Identify which cell holds the provided text, then report its [x, y] central coordinate. 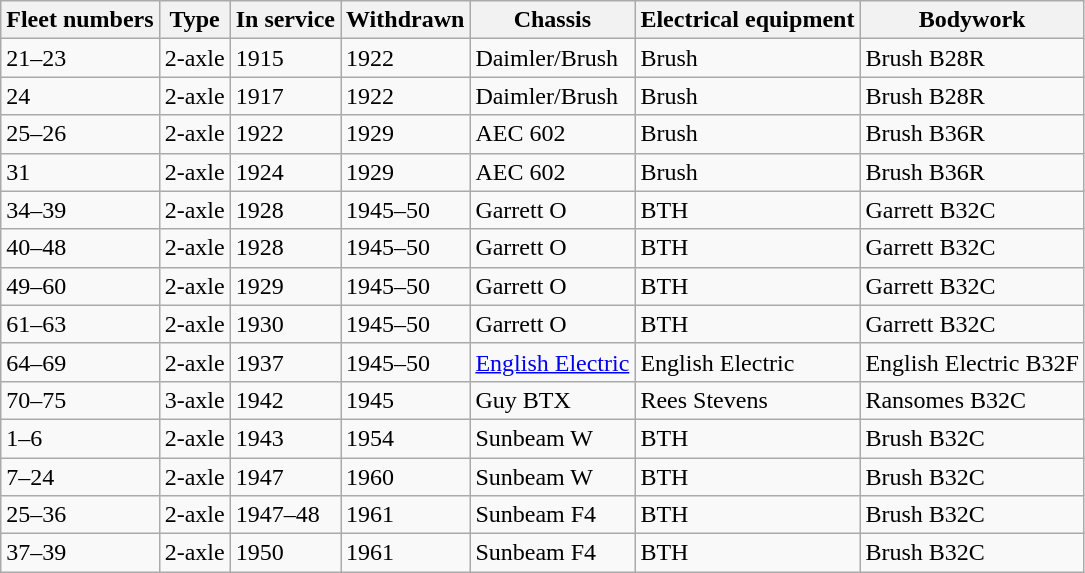
Ransomes B32C [972, 400]
1915 [285, 58]
1960 [406, 477]
25–36 [80, 515]
31 [80, 172]
37–39 [80, 553]
1950 [285, 553]
1945 [406, 400]
1954 [406, 438]
64–69 [80, 362]
21–23 [80, 58]
1924 [285, 172]
Type [194, 20]
1930 [285, 324]
3-axle [194, 400]
24 [80, 96]
61–63 [80, 324]
Bodywork [972, 20]
Fleet numbers [80, 20]
In service [285, 20]
Chassis [552, 20]
Guy BTX [552, 400]
1942 [285, 400]
40–48 [80, 248]
1–6 [80, 438]
34–39 [80, 210]
1947–48 [285, 515]
Rees Stevens [748, 400]
1943 [285, 438]
49–60 [80, 286]
1917 [285, 96]
70–75 [80, 400]
Withdrawn [406, 20]
1947 [285, 477]
7–24 [80, 477]
25–26 [80, 134]
Electrical equipment [748, 20]
1937 [285, 362]
English Electric B32F [972, 362]
